From the cell containing the given text, extract its center point as (X, Y) coordinate. 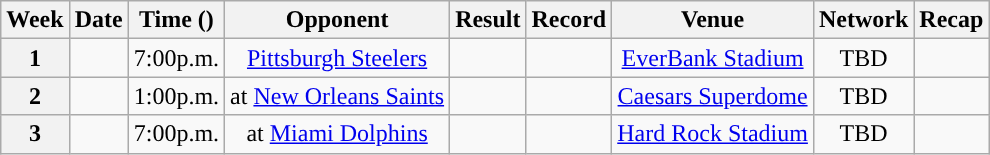
Opponent (338, 20)
Week (35, 20)
Hard Rock Stadium (713, 134)
Venue (713, 20)
Result (488, 20)
1:00p.m. (176, 96)
Pittsburgh Steelers (338, 58)
Network (863, 20)
Recap (952, 20)
at New Orleans Saints (338, 96)
Time () (176, 20)
3 (35, 134)
2 (35, 96)
1 (35, 58)
Record (569, 20)
Caesars Superdome (713, 96)
Date (98, 20)
at Miami Dolphins (338, 134)
EverBank Stadium (713, 58)
